Scan for the cell matching the given text and deliver its [x, y] coordinate at center. 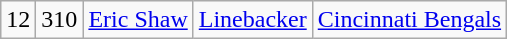
12 [18, 20]
Eric Shaw [138, 20]
Linebacker [252, 20]
Cincinnati Bengals [409, 20]
310 [60, 20]
